Capture the cell that displays the provided text and extract its (x, y) central coordinate. 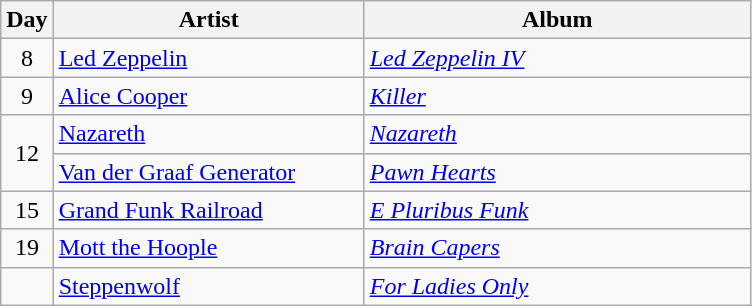
Album (557, 20)
Mott the Hoople (208, 248)
Brain Capers (557, 248)
8 (27, 58)
Van der Graaf Generator (208, 172)
Artist (208, 20)
E Pluribus Funk (557, 210)
For Ladies Only (557, 286)
9 (27, 96)
Steppenwolf (208, 286)
Killer (557, 96)
12 (27, 153)
Grand Funk Railroad (208, 210)
19 (27, 248)
15 (27, 210)
Led Zeppelin IV (557, 58)
Led Zeppelin (208, 58)
Pawn Hearts (557, 172)
Day (27, 20)
Alice Cooper (208, 96)
